Provide the [X, Y] coordinate of the cell's center where the given text is located.  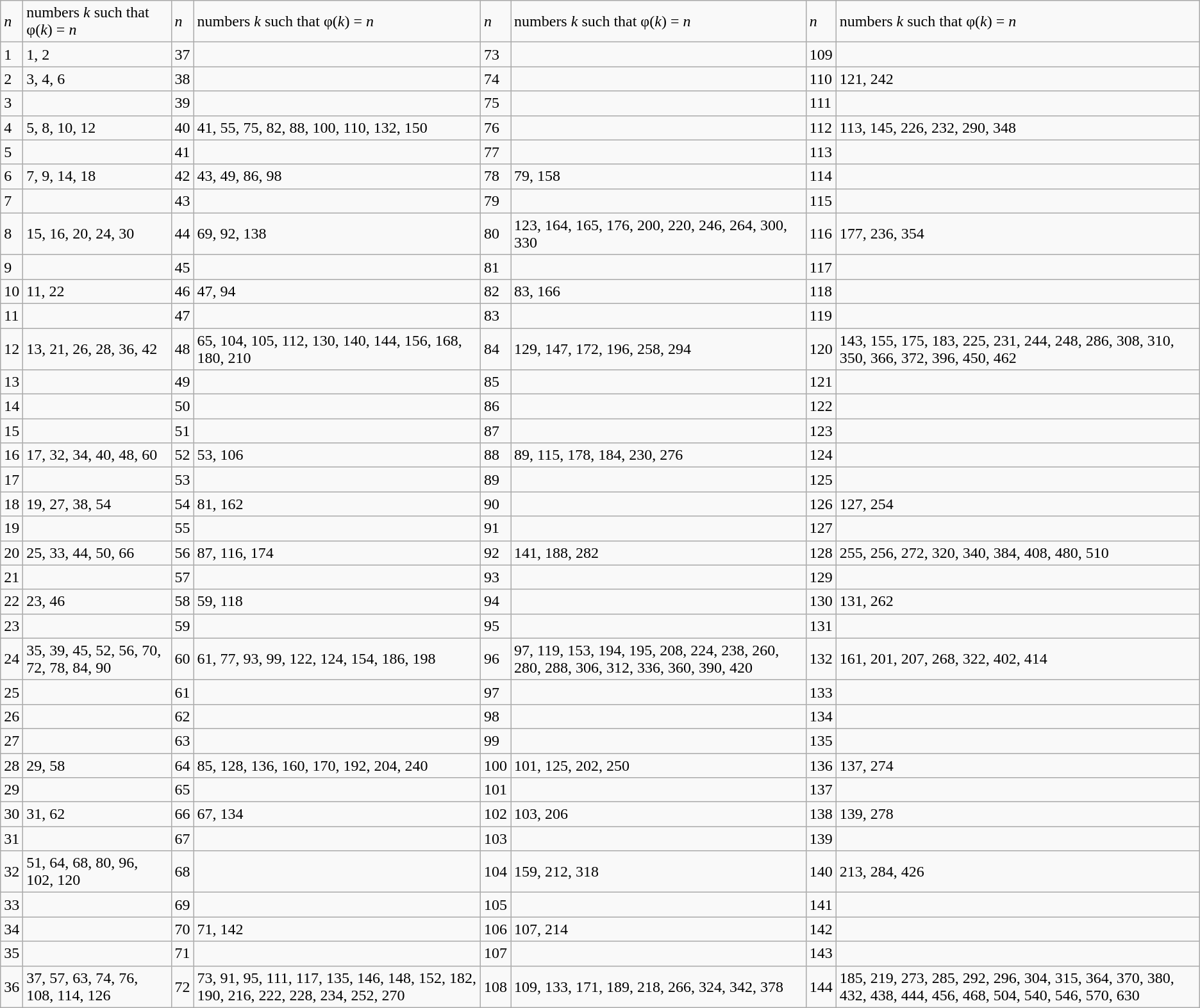
45 [182, 267]
19 [12, 528]
29, 58 [97, 765]
3, 4, 6 [97, 79]
29 [12, 790]
137 [821, 790]
24 [12, 659]
141, 188, 282 [659, 553]
101 [495, 790]
36 [12, 986]
131, 262 [1018, 601]
63 [182, 741]
73 [495, 55]
55 [182, 528]
120 [821, 349]
99 [495, 741]
20 [12, 553]
1, 2 [97, 55]
123, 164, 165, 176, 200, 220, 246, 264, 300, 330 [659, 233]
109, 133, 171, 189, 218, 266, 324, 342, 378 [659, 986]
139 [821, 839]
97, 119, 153, 194, 195, 208, 224, 238, 260, 280, 288, 306, 312, 336, 360, 390, 420 [659, 659]
90 [495, 504]
79 [495, 201]
86 [495, 407]
37, 57, 63, 74, 76, 108, 114, 126 [97, 986]
69 [182, 905]
67 [182, 839]
93 [495, 577]
41, 55, 75, 82, 88, 100, 110, 132, 150 [337, 128]
85, 128, 136, 160, 170, 192, 204, 240 [337, 765]
103 [495, 839]
31, 62 [97, 814]
14 [12, 407]
25, 33, 44, 50, 66 [97, 553]
51, 64, 68, 80, 96, 102, 120 [97, 872]
76 [495, 128]
213, 284, 426 [1018, 872]
107, 214 [659, 929]
255, 256, 272, 320, 340, 384, 408, 480, 510 [1018, 553]
127, 254 [1018, 504]
48 [182, 349]
70 [182, 929]
7, 9, 14, 18 [97, 176]
141 [821, 905]
106 [495, 929]
23, 46 [97, 601]
74 [495, 79]
68 [182, 872]
51 [182, 431]
71 [182, 953]
10 [12, 291]
129, 147, 172, 196, 258, 294 [659, 349]
104 [495, 872]
116 [821, 233]
19, 27, 38, 54 [97, 504]
5 [12, 152]
117 [821, 267]
67, 134 [337, 814]
43, 49, 86, 98 [337, 176]
13, 21, 26, 28, 36, 42 [97, 349]
59 [182, 626]
112 [821, 128]
118 [821, 291]
11 [12, 315]
83, 166 [659, 291]
133 [821, 692]
143, 155, 175, 183, 225, 231, 244, 248, 286, 308, 310, 350, 366, 372, 396, 450, 462 [1018, 349]
140 [821, 872]
122 [821, 407]
38 [182, 79]
1 [12, 55]
73, 91, 95, 111, 117, 135, 146, 148, 152, 182, 190, 216, 222, 228, 234, 252, 270 [337, 986]
27 [12, 741]
79, 158 [659, 176]
33 [12, 905]
26 [12, 716]
84 [495, 349]
25 [12, 692]
107 [495, 953]
89, 115, 178, 184, 230, 276 [659, 455]
159, 212, 318 [659, 872]
102 [495, 814]
185, 219, 273, 285, 292, 296, 304, 315, 364, 370, 380, 432, 438, 444, 456, 468, 504, 540, 546, 570, 630 [1018, 986]
128 [821, 553]
43 [182, 201]
87, 116, 174 [337, 553]
82 [495, 291]
34 [12, 929]
8 [12, 233]
40 [182, 128]
123 [821, 431]
113, 145, 226, 232, 290, 348 [1018, 128]
28 [12, 765]
22 [12, 601]
119 [821, 315]
81, 162 [337, 504]
81 [495, 267]
13 [12, 382]
129 [821, 577]
94 [495, 601]
21 [12, 577]
60 [182, 659]
142 [821, 929]
44 [182, 233]
139, 278 [1018, 814]
89 [495, 480]
88 [495, 455]
35, 39, 45, 52, 56, 70, 72, 78, 84, 90 [97, 659]
105 [495, 905]
69, 92, 138 [337, 233]
50 [182, 407]
18 [12, 504]
9 [12, 267]
23 [12, 626]
2 [12, 79]
58 [182, 601]
121, 242 [1018, 79]
161, 201, 207, 268, 322, 402, 414 [1018, 659]
37 [182, 55]
35 [12, 953]
42 [182, 176]
130 [821, 601]
4 [12, 128]
39 [182, 103]
131 [821, 626]
77 [495, 152]
97 [495, 692]
64 [182, 765]
80 [495, 233]
31 [12, 839]
62 [182, 716]
11, 22 [97, 291]
16 [12, 455]
15 [12, 431]
92 [495, 553]
53 [182, 480]
7 [12, 201]
57 [182, 577]
115 [821, 201]
95 [495, 626]
135 [821, 741]
41 [182, 152]
91 [495, 528]
75 [495, 103]
87 [495, 431]
143 [821, 953]
17 [12, 480]
61 [182, 692]
100 [495, 765]
85 [495, 382]
5, 8, 10, 12 [97, 128]
144 [821, 986]
54 [182, 504]
83 [495, 315]
78 [495, 176]
124 [821, 455]
111 [821, 103]
49 [182, 382]
121 [821, 382]
109 [821, 55]
134 [821, 716]
66 [182, 814]
108 [495, 986]
126 [821, 504]
113 [821, 152]
137, 274 [1018, 765]
65 [182, 790]
138 [821, 814]
103, 206 [659, 814]
30 [12, 814]
47 [182, 315]
52 [182, 455]
53, 106 [337, 455]
110 [821, 79]
15, 16, 20, 24, 30 [97, 233]
3 [12, 103]
132 [821, 659]
125 [821, 480]
59, 118 [337, 601]
12 [12, 349]
47, 94 [337, 291]
71, 142 [337, 929]
127 [821, 528]
17, 32, 34, 40, 48, 60 [97, 455]
65, 104, 105, 112, 130, 140, 144, 156, 168, 180, 210 [337, 349]
96 [495, 659]
32 [12, 872]
101, 125, 202, 250 [659, 765]
56 [182, 553]
61, 77, 93, 99, 122, 124, 154, 186, 198 [337, 659]
6 [12, 176]
98 [495, 716]
136 [821, 765]
72 [182, 986]
114 [821, 176]
46 [182, 291]
177, 236, 354 [1018, 233]
